Capture the cell that displays the provided text and extract its (X, Y) central coordinate. 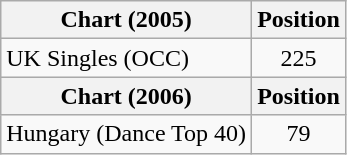
UK Singles (OCC) (126, 58)
Chart (2006) (126, 96)
225 (299, 58)
Hungary (Dance Top 40) (126, 134)
Chart (2005) (126, 20)
79 (299, 134)
